Pinpoint the cell where the given text exists, returning its [X, Y] midpoint coordinate. 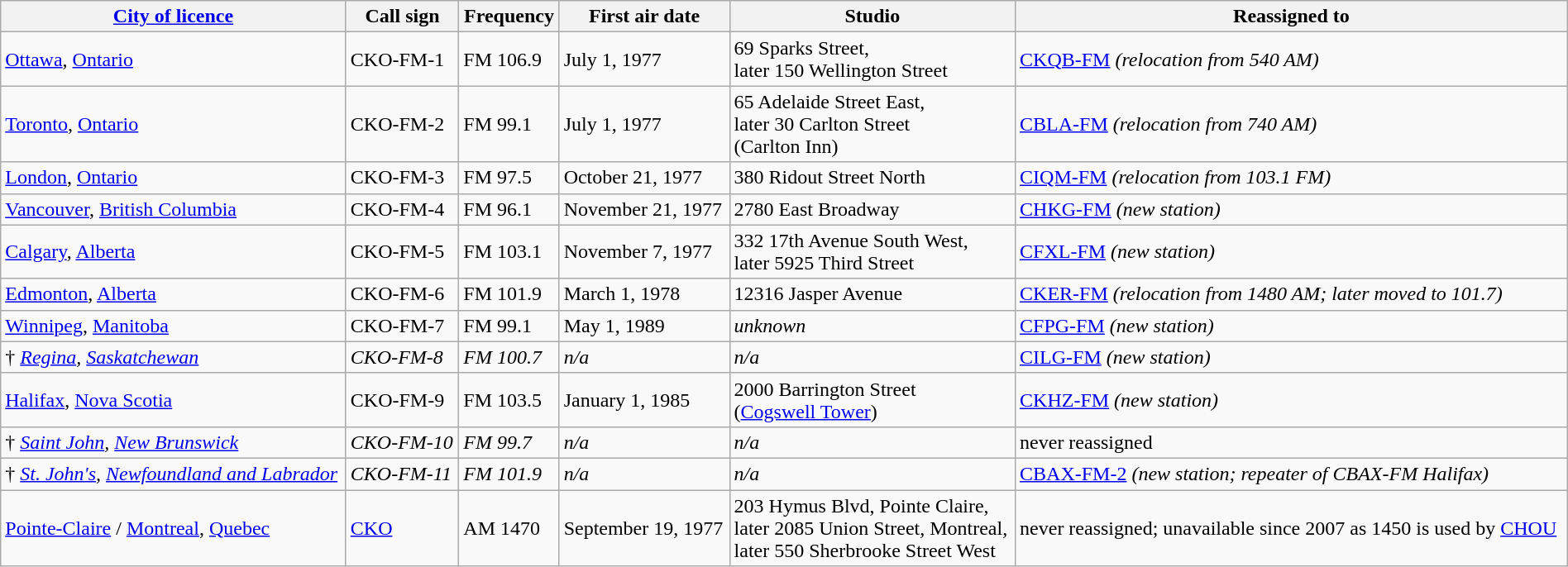
CKO-FM-2 [402, 124]
CKO-FM-11 [402, 474]
never reassigned [1292, 442]
unknown [872, 326]
CKER-FM (relocation from 1480 AM; later moved to 101.7) [1292, 294]
380 Ridout Street North [872, 178]
12316 Jasper Avenue [872, 294]
City of licence [174, 17]
CKHZ-FM (new station) [1292, 400]
CKO-FM-7 [402, 326]
† Saint John, New Brunswick [174, 442]
CILG-FM (new station) [1292, 357]
69 Sparks Street,later 150 Wellington Street [872, 60]
Toronto, Ontario [174, 124]
November 7, 1977 [644, 251]
Reassigned to [1292, 17]
Vancouver, British Columbia [174, 209]
CKO-FM-1 [402, 60]
2000 Barrington Street(Cogswell Tower) [872, 400]
FM 96.1 [509, 209]
CIQM-FM (relocation from 103.1 FM) [1292, 178]
FM 103.5 [509, 400]
CBAX-FM-2 (new station; repeater of CBAX-FM Halifax) [1292, 474]
Pointe-Claire / Montreal, Quebec [174, 527]
CKO-FM-6 [402, 294]
November 21, 1977 [644, 209]
CKO [402, 527]
FM 97.5 [509, 178]
CKO-FM-10 [402, 442]
† Regina, Saskatchewan [174, 357]
CKQB-FM (relocation from 540 AM) [1292, 60]
CBLA-FM (relocation from 740 AM) [1292, 124]
Studio [872, 17]
CKO-FM-9 [402, 400]
CKO-FM-5 [402, 251]
CKO-FM-8 [402, 357]
332 17th Avenue South West,later 5925 Third Street [872, 251]
Winnipeg, Manitoba [174, 326]
January 1, 1985 [644, 400]
CKO-FM-3 [402, 178]
London, Ontario [174, 178]
May 1, 1989 [644, 326]
March 1, 1978 [644, 294]
FM 103.1 [509, 251]
203 Hymus Blvd, Pointe Claire,later 2085 Union Street, Montreal,later 550 Sherbrooke Street West [872, 527]
First air date [644, 17]
CFXL-FM (new station) [1292, 251]
October 21, 1977 [644, 178]
FM 99.7 [509, 442]
FM 106.9 [509, 60]
AM 1470 [509, 527]
FM 100.7 [509, 357]
September 19, 1977 [644, 527]
Halifax, Nova Scotia [174, 400]
2780 East Broadway [872, 209]
65 Adelaide Street East,later 30 Carlton Street(Carlton Inn) [872, 124]
Edmonton, Alberta [174, 294]
Call sign [402, 17]
CFPG-FM (new station) [1292, 326]
CKO-FM-4 [402, 209]
CHKG-FM (new station) [1292, 209]
† St. John's, Newfoundland and Labrador [174, 474]
Calgary, Alberta [174, 251]
never reassigned; unavailable since 2007 as 1450 is used by CHOU [1292, 527]
Frequency [509, 17]
Ottawa, Ontario [174, 60]
